Capture the cell that displays the provided text and extract its (x, y) central coordinate. 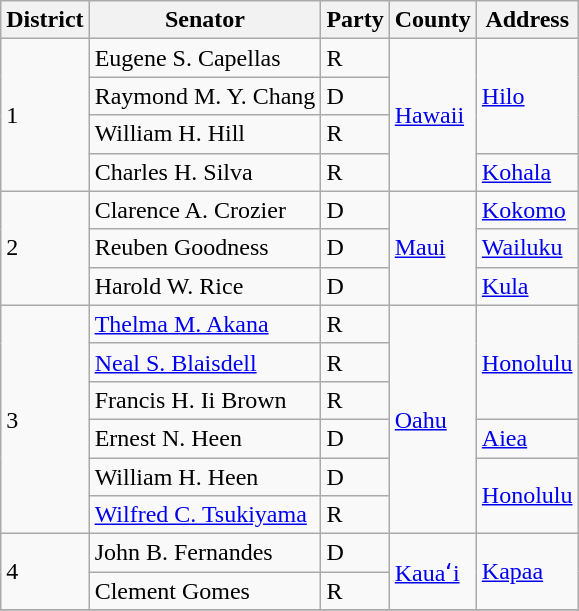
Kapaa (527, 572)
Senator (205, 20)
Neal S. Blaisdell (205, 362)
William H. Heen (205, 477)
3 (45, 419)
Kokomo (527, 210)
2 (45, 248)
Kohala (527, 172)
Address (527, 20)
Harold W. Rice (205, 286)
Francis H. Ii Brown (205, 400)
Aiea (527, 438)
Ernest N. Heen (205, 438)
Thelma M. Akana (205, 324)
Party (355, 20)
District (45, 20)
Raymond M. Y. Chang (205, 96)
Eugene S. Capellas (205, 58)
William H. Hill (205, 134)
Hawaii (432, 115)
1 (45, 115)
Maui (432, 248)
County (432, 20)
John B. Fernandes (205, 553)
Reuben Goodness (205, 248)
Clement Gomes (205, 591)
4 (45, 572)
Wailuku (527, 248)
Charles H. Silva (205, 172)
Oahu (432, 419)
Wilfred C. Tsukiyama (205, 515)
Kauaʻi (432, 572)
Kula (527, 286)
Clarence A. Crozier (205, 210)
Hilo (527, 96)
